From the cell containing the given text, extract its center point as (X, Y) coordinate. 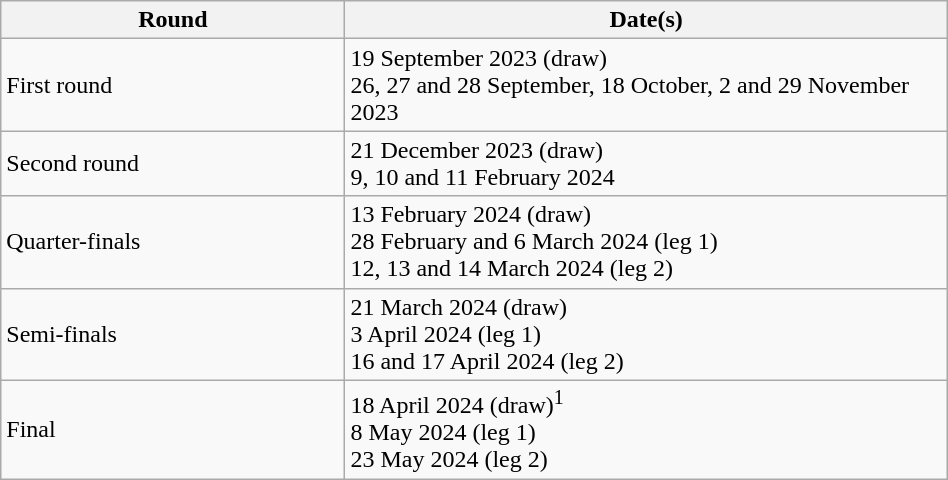
19 September 2023 (draw) 26, 27 and 28 September, 18 October, 2 and 29 November 2023 (646, 85)
Second round (173, 164)
Date(s) (646, 20)
21 March 2024 (draw) 3 April 2024 (leg 1) 16 and 17 April 2024 (leg 2) (646, 334)
Round (173, 20)
Final (173, 430)
21 December 2023 (draw) 9, 10 and 11 February 2024 (646, 164)
First round (173, 85)
18 April 2024 (draw)1 8 May 2024 (leg 1) 23 May 2024 (leg 2) (646, 430)
Semi-finals (173, 334)
13 February 2024 (draw) 28 February and 6 March 2024 (leg 1) 12, 13 and 14 March 2024 (leg 2) (646, 242)
Quarter-finals (173, 242)
